Locate the cell with the specified text and output its (X, Y) center coordinate. 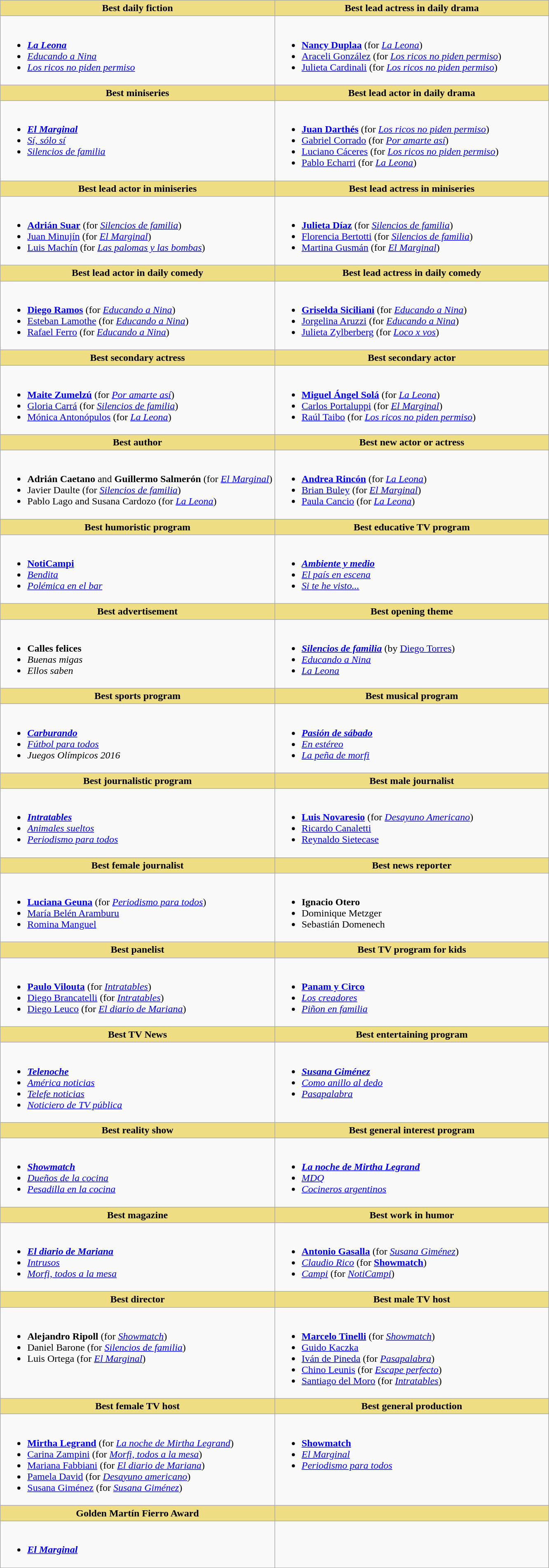
Paulo Vilouta (for Intratables)Diego Brancatelli (for Intratables)Diego Leuco (for El diario de Mariana) (138, 992)
IntratablesAnimales sueltosPeriodismo para todos (138, 823)
Ignacio OteroDominique MetzgerSebastián Domenech (411, 907)
Best reality show (138, 1130)
Maite Zumelzú (for Por amarte así)Gloria Carrá (for Silencios de familia)Mónica Antonópulos (for La Leona) (138, 400)
Pasión de sábadoEn estéreoLa peña de morfi (411, 738)
La noche de Mirtha LegrandMDQCocineros argentinos (411, 1172)
Best lead actress in daily drama (411, 8)
Best lead actor in miniseries (138, 188)
Calles felicesBuenas migasEllos saben (138, 654)
Best humoristic program (138, 527)
Best panelist (138, 950)
El diario de MarianaIntrusosMorfi, todos a la mesa (138, 1257)
Julieta Díaz (for Silencios de familia)Florencia Bertotti (for Silencios de familia)Martina Gusmán (for El Marginal) (411, 231)
Best journalistic program (138, 781)
Miguel Ángel Solá (for La Leona)Carlos Portaluppi (for El Marginal)Raúl Taibo (for Los ricos no piden permiso) (411, 400)
Diego Ramos (for Educando a Nina)Esteban Lamothe (for Educando a Nina)Rafael Ferro (for Educando a Nina) (138, 315)
Susana GiménezComo anillo al dedoPasapalabra (411, 1082)
Best secondary actor (411, 358)
El MarginalSí, sólo síSilencios de familia (138, 141)
Best sports program (138, 696)
Best TV News (138, 1034)
Best entertaining program (411, 1034)
Best educative TV program (411, 527)
Best musical program (411, 696)
Andrea Rincón (for La Leona)Brian Buley (for El Marginal)Paula Cancio (for La Leona) (411, 484)
Nancy Duplaa (for La Leona)Araceli González (for Los ricos no piden permiso)Julieta Cardinali (for Los ricos no piden permiso) (411, 50)
Best magazine (138, 1215)
Best lead actress in daily comedy (411, 273)
Best news reporter (411, 865)
Ambiente y medioEl país en escenaSi te he visto... (411, 569)
Best TV program for kids (411, 950)
Best daily fiction (138, 8)
Best general production (411, 1406)
Best lead actress in miniseries (411, 188)
Best general interest program (411, 1130)
Luis Novaresio (for Desayuno Americano)Ricardo CanalettiReynaldo Sietecase (411, 823)
Best advertisement (138, 612)
Best director (138, 1300)
Alejandro Ripoll (for Showmatch)Daniel Barone (for Silencios de familia)Luis Ortega (for El Marginal) (138, 1353)
Panam y CircoLos creadoresPiñon en familia (411, 992)
Best secondary actress (138, 358)
Griselda Siciliani (for Educando a Nina)Jorgelina Aruzzi (for Educando a Nina)Julieta Zylberberg (for Loco x vos) (411, 315)
Best male journalist (411, 781)
Luciana Geuna (for Periodismo para todos)María Belén AramburuRomina Manguel (138, 907)
Best author (138, 442)
El Marginal (138, 1544)
ShowmatchDueños de la cocinaPesadilla en la cocina (138, 1172)
Best male TV host (411, 1300)
Best miniseries (138, 93)
Antonio Gasalla (for Susana Giménez)Claudio Rico (for Showmatch)Campi (for NotiCampi) (411, 1257)
Best female TV host (138, 1406)
Best female journalist (138, 865)
Silencios de familia (by Diego Torres)Educando a NinaLa Leona (411, 654)
Adrián Suar (for Silencios de familia)Juan Minujín (for El Marginal)Luis Machín (for Las palomas y las bombas) (138, 231)
CarburandoFútbol para todosJuegos Olímpicos 2016 (138, 738)
Golden Martín Fierro Award (138, 1513)
Best work in humor (411, 1215)
La LeonaEducando a NinaLos ricos no piden permiso (138, 50)
ShowmatchEl MarginalPeriodismo para todos (411, 1460)
Best new actor or actress (411, 442)
Best lead actor in daily drama (411, 93)
Adrián Caetano and Guillermo Salmerón (for El Marginal)Javier Daulte (for Silencios de familia)Pablo Lago and Susana Cardozo (for La Leona) (138, 484)
NotiCampiBenditaPolémica en el bar (138, 569)
TelenocheAmérica noticiasTelefe noticiasNoticiero de TV pública (138, 1082)
Best lead actor in daily comedy (138, 273)
Marcelo Tinelli (for Showmatch)Guido KaczkaIván de Pineda (for Pasapalabra)Chino Leunis (for Escape perfecto)Santiago del Moro (for Intratables) (411, 1353)
Best opening theme (411, 612)
